Return [X, Y] of the center of cell containing provided text 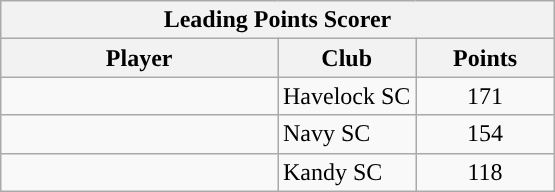
Club [347, 58]
Navy SC [347, 134]
Points [485, 58]
Havelock SC [347, 96]
Kandy SC [347, 172]
118 [485, 172]
171 [485, 96]
Leading Points Scorer [278, 20]
154 [485, 134]
Player [140, 58]
